Return the (x, y) coordinate for the center point of the cell that contains the specified text.  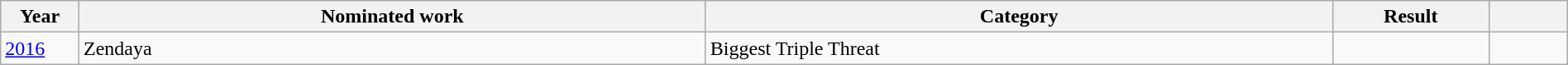
Category (1019, 17)
Nominated work (392, 17)
Biggest Triple Threat (1019, 48)
Year (40, 17)
2016 (40, 48)
Zendaya (392, 48)
Result (1411, 17)
